Detect which cell encompasses the target text, then output its (x, y) center coordinate. 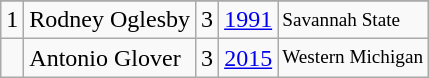
Antonio Glover (110, 58)
1991 (248, 20)
Rodney Oglesby (110, 20)
2015 (248, 58)
Western Michigan (353, 58)
1 (12, 20)
Savannah State (353, 20)
